From the cell containing the given text, extract its center point as (X, Y) coordinate. 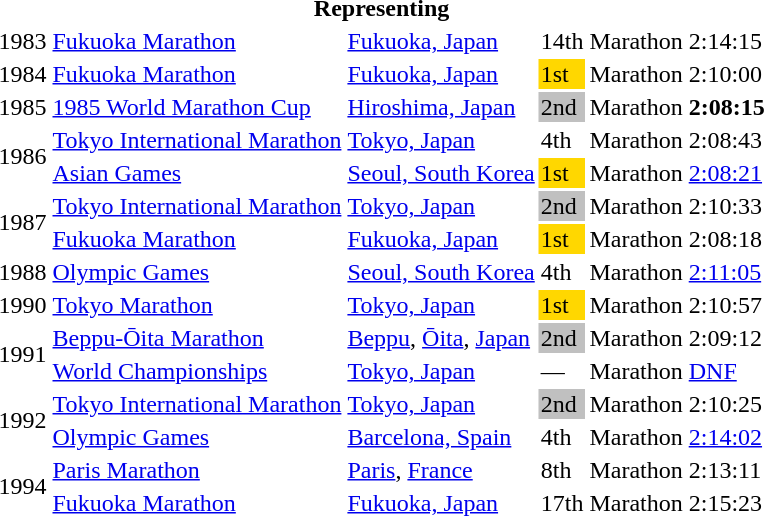
— (562, 371)
1985 World Marathon Cup (197, 107)
Paris Marathon (197, 470)
Hiroshima, Japan (441, 107)
Paris, France (441, 470)
Beppu-Ōita Marathon (197, 338)
Asian Games (197, 173)
Tokyo Marathon (197, 305)
World Championships (197, 371)
14th (562, 41)
Beppu, Ōita, Japan (441, 338)
Barcelona, Spain (441, 437)
8th (562, 470)
